Capture the cell that displays the provided text and extract its [X, Y] central coordinate. 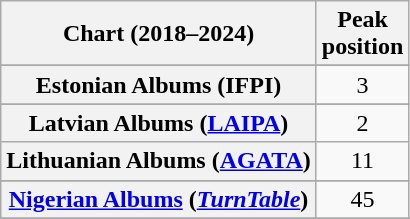
Estonian Albums (IFPI) [159, 85]
Latvian Albums (LAIPA) [159, 123]
Chart (2018–2024) [159, 34]
2 [362, 123]
45 [362, 199]
11 [362, 161]
Peakposition [362, 34]
Nigerian Albums (TurnTable) [159, 199]
3 [362, 85]
Lithuanian Albums (AGATA) [159, 161]
